Locate the cell with the specified text and output its [x, y] center coordinate. 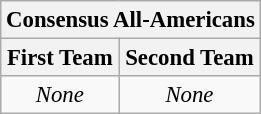
First Team [60, 58]
Consensus All-Americans [130, 20]
Second Team [190, 58]
